Locate the cell with the specified text and output its [X, Y] center coordinate. 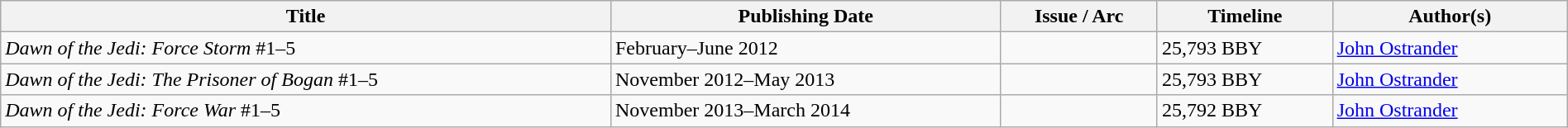
Dawn of the Jedi: Force Storm #1–5 [306, 48]
February–June 2012 [806, 48]
25,792 BBY [1245, 111]
Dawn of the Jedi: Force War #1–5 [306, 111]
Dawn of the Jedi: The Prisoner of Bogan #1–5 [306, 79]
Publishing Date [806, 17]
Author(s) [1450, 17]
November 2012–May 2013 [806, 79]
Issue / Arc [1079, 17]
Title [306, 17]
Timeline [1245, 17]
November 2013–March 2014 [806, 111]
